From the cell containing the given text, extract its center point as (x, y) coordinate. 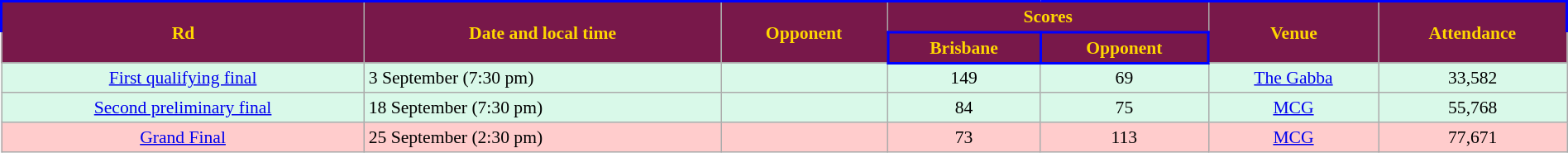
3 September (7:30 pm) (543, 78)
84 (963, 108)
69 (1125, 78)
Date and local time (543, 32)
25 September (2:30 pm) (543, 137)
Second preliminary final (184, 108)
Brisbane (963, 48)
75 (1125, 108)
18 September (7:30 pm) (543, 108)
33,582 (1473, 78)
Scores (1048, 17)
77,671 (1473, 137)
Attendance (1473, 32)
First qualifying final (184, 78)
The Gabba (1293, 78)
Rd (184, 32)
113 (1125, 137)
Venue (1293, 32)
73 (963, 137)
Grand Final (184, 137)
55,768 (1473, 108)
149 (963, 78)
